Output the (X, Y) coordinate of the center of the cell containing the given text.  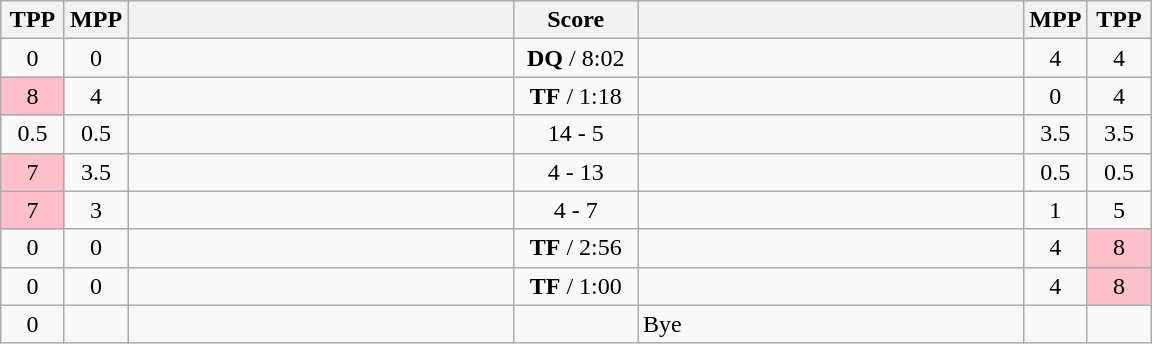
Bye (831, 324)
TF / 1:00 (576, 286)
1 (1056, 210)
DQ / 8:02 (576, 58)
TF / 2:56 (576, 248)
5 (1119, 210)
3 (96, 210)
Score (576, 20)
14 - 5 (576, 134)
4 - 13 (576, 172)
TF / 1:18 (576, 96)
4 - 7 (576, 210)
